Return [x, y] of the center of cell containing provided text 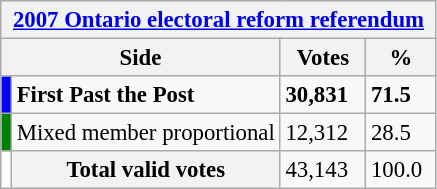
% [402, 58]
Side [140, 58]
100.0 [402, 170]
Votes [323, 58]
12,312 [323, 133]
30,831 [323, 95]
71.5 [402, 95]
First Past the Post [146, 95]
43,143 [323, 170]
Total valid votes [146, 170]
2007 Ontario electoral reform referendum [219, 20]
Mixed member proportional [146, 133]
28.5 [402, 133]
